Determine the (x, y) coordinate at the center of the cell enclosing the given text.  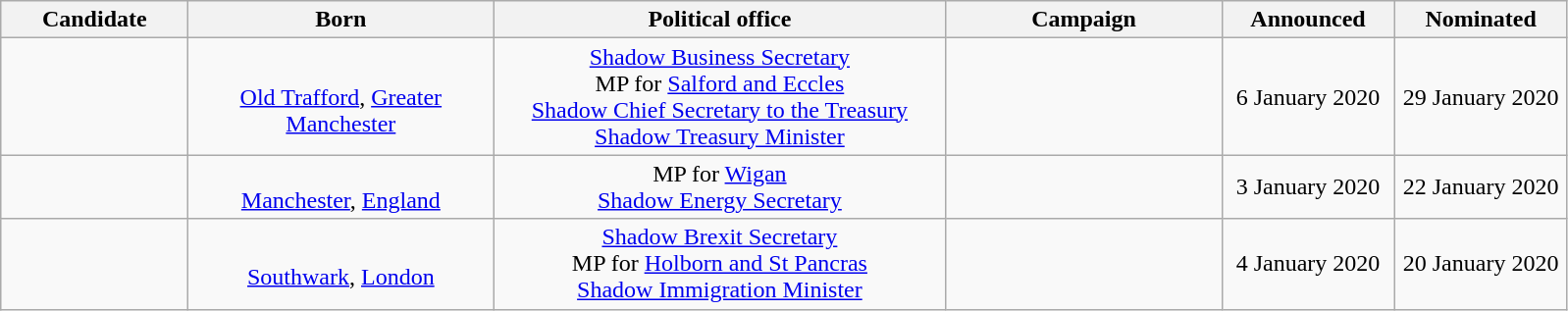
Southwark, London (341, 264)
Announced (1308, 20)
Political office (720, 20)
Candidate (94, 20)
6 January 2020 (1308, 96)
3 January 2020 (1308, 186)
4 January 2020 (1308, 264)
Campaign (1083, 20)
Born (341, 20)
Old Trafford, Greater Manchester (341, 96)
Nominated (1481, 20)
Manchester, England (341, 186)
Shadow Business Secretary MP for Salford and Eccles Shadow Chief Secretary to the Treasury Shadow Treasury Minister (720, 96)
Shadow Brexit Secretary MP for Holborn and St Pancras Shadow Immigration Minister (720, 264)
MP for Wigan Shadow Energy Secretary (720, 186)
22 January 2020 (1481, 186)
29 January 2020 (1481, 96)
20 January 2020 (1481, 264)
